Detect which cell encompasses the target text, then output its (X, Y) center coordinate. 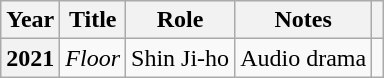
Role (180, 20)
Notes (304, 20)
Shin Ji-ho (180, 58)
Audio drama (304, 58)
Year (30, 20)
Title (93, 20)
Floor (93, 58)
2021 (30, 58)
